Pinpoint the cell where the given text exists, returning its (x, y) midpoint coordinate. 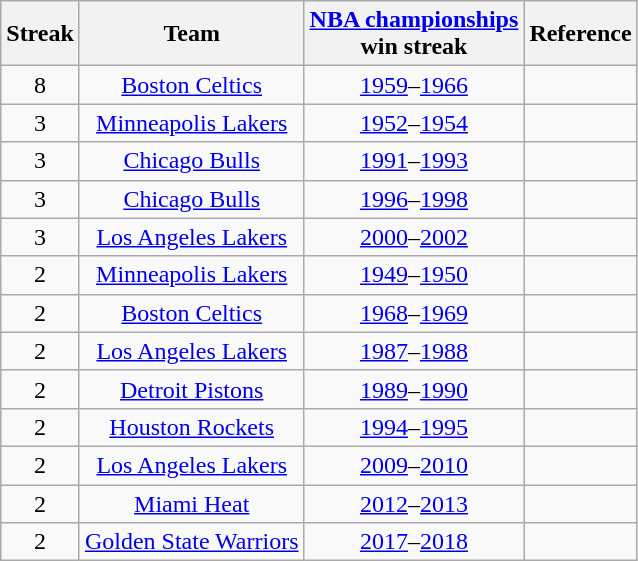
1994–1995 (414, 427)
1987–1988 (414, 351)
NBA championshipswin streak (414, 34)
1996–1998 (414, 199)
1952–1954 (414, 123)
Team (192, 34)
Streak (40, 34)
2012–2013 (414, 503)
1989–1990 (414, 389)
2017–2018 (414, 542)
Golden State Warriors (192, 542)
1959–1966 (414, 85)
Houston Rockets (192, 427)
2009–2010 (414, 465)
8 (40, 85)
1991–1993 (414, 161)
1949–1950 (414, 275)
2000–2002 (414, 237)
1968–1969 (414, 313)
Detroit Pistons (192, 389)
Reference (580, 34)
Miami Heat (192, 503)
